Return (X, Y) of the center of cell containing provided text 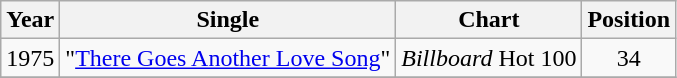
Year (30, 20)
1975 (30, 58)
34 (629, 58)
Position (629, 20)
Chart (489, 20)
"There Goes Another Love Song" (228, 58)
Single (228, 20)
Billboard Hot 100 (489, 58)
